Return the (X, Y) coordinate for the center point of the cell that contains the specified text.  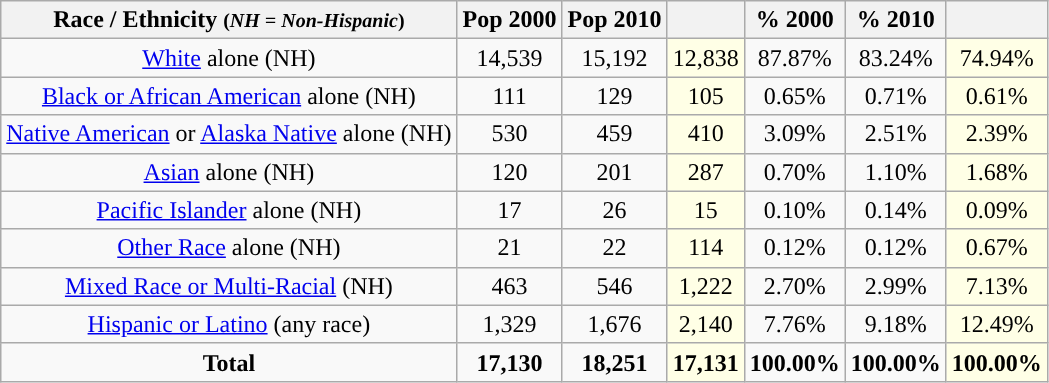
0.10% (794, 210)
26 (614, 210)
15 (706, 210)
17 (510, 210)
% 2010 (896, 20)
12.49% (996, 324)
15,192 (614, 58)
111 (510, 96)
0.14% (896, 210)
17,130 (510, 362)
0.71% (896, 96)
0.70% (794, 172)
Pop 2010 (614, 20)
1,329 (510, 324)
12,838 (706, 58)
0.65% (794, 96)
459 (614, 134)
% 2000 (794, 20)
83.24% (896, 58)
14,539 (510, 58)
74.94% (996, 58)
0.61% (996, 96)
Total (229, 362)
0.67% (996, 248)
2.99% (896, 286)
120 (510, 172)
1,676 (614, 324)
7.76% (794, 324)
287 (706, 172)
7.13% (996, 286)
1.10% (896, 172)
0.09% (996, 210)
2.39% (996, 134)
Pop 2000 (510, 20)
Asian alone (NH) (229, 172)
201 (614, 172)
Race / Ethnicity (NH = Non-Hispanic) (229, 20)
546 (614, 286)
87.87% (794, 58)
3.09% (794, 134)
Pacific Islander alone (NH) (229, 210)
18,251 (614, 362)
9.18% (896, 324)
22 (614, 248)
1.68% (996, 172)
Native American or Alaska Native alone (NH) (229, 134)
114 (706, 248)
Black or African American alone (NH) (229, 96)
Mixed Race or Multi-Racial (NH) (229, 286)
17,131 (706, 362)
105 (706, 96)
2,140 (706, 324)
530 (510, 134)
21 (510, 248)
129 (614, 96)
Other Race alone (NH) (229, 248)
1,222 (706, 286)
2.51% (896, 134)
463 (510, 286)
Hispanic or Latino (any race) (229, 324)
410 (706, 134)
White alone (NH) (229, 58)
2.70% (794, 286)
